Search for the cell housing the specified text and yield its (X, Y) center coordinate. 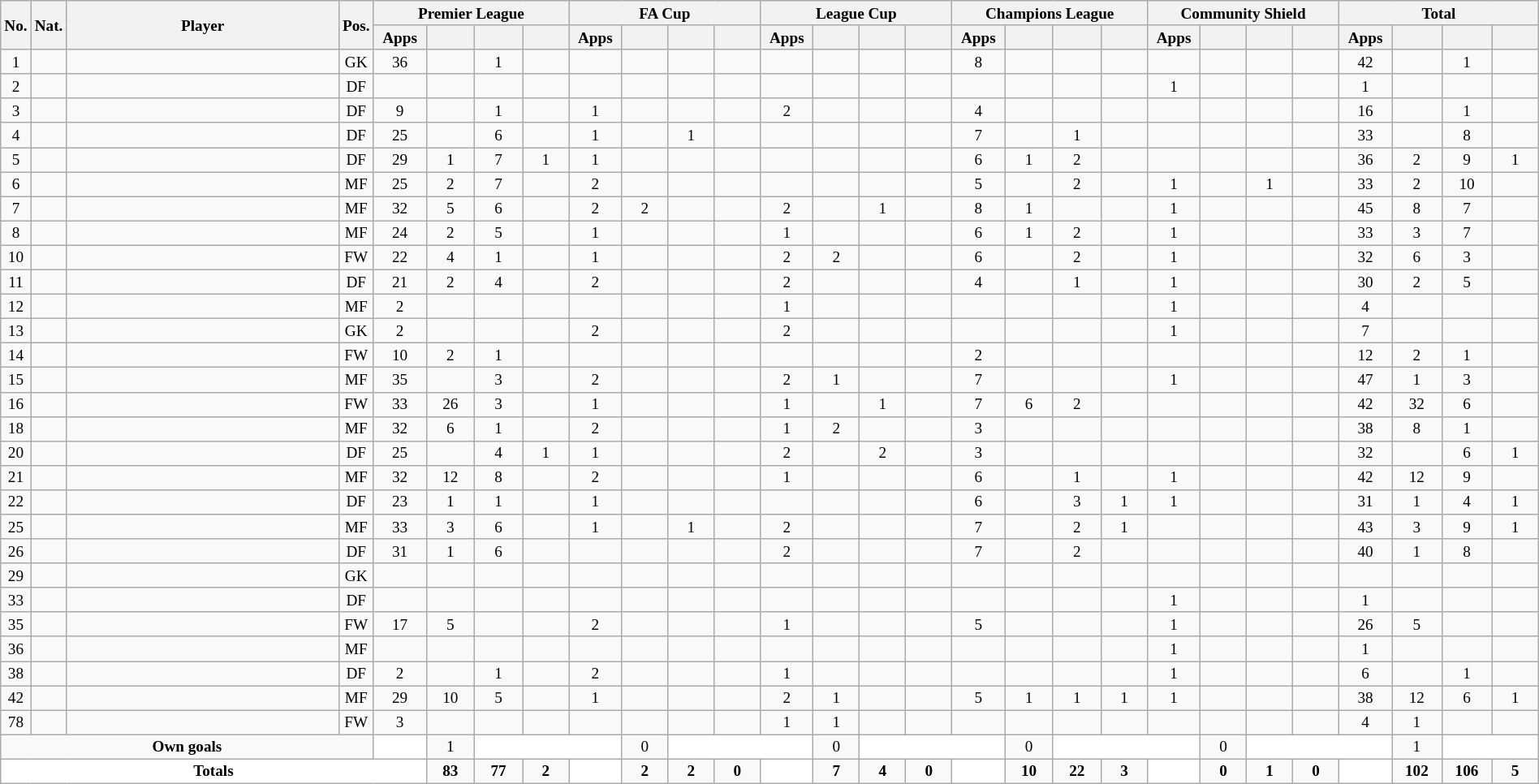
20 (16, 453)
Pos. (356, 25)
24 (399, 233)
47 (1365, 380)
77 (498, 771)
Totals (213, 771)
18 (16, 429)
Own goals (187, 747)
17 (399, 624)
11 (16, 282)
League Cup (856, 13)
Champions League (1050, 13)
102 (1417, 771)
43 (1365, 527)
FA Cup (665, 13)
45 (1365, 209)
Nat. (49, 25)
106 (1467, 771)
23 (399, 502)
Premier League (471, 13)
Player (203, 25)
14 (16, 355)
Total (1439, 13)
15 (16, 380)
Community Shield (1244, 13)
30 (1365, 282)
78 (16, 722)
No. (16, 25)
13 (16, 330)
83 (450, 771)
40 (1365, 551)
